Search for the cell housing the specified text and yield its [x, y] center coordinate. 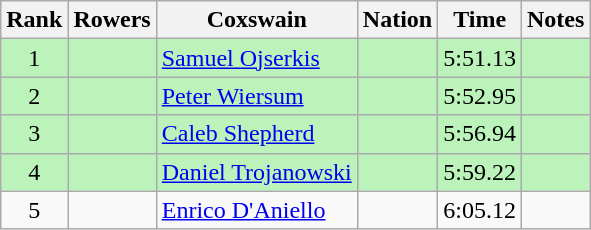
4 [34, 172]
5 [34, 210]
Caleb Shepherd [256, 134]
6:05.12 [480, 210]
Peter Wiersum [256, 96]
Rowers [112, 20]
Enrico D'Aniello [256, 210]
Coxswain [256, 20]
Time [480, 20]
5:56.94 [480, 134]
5:59.22 [480, 172]
Rank [34, 20]
1 [34, 58]
5:51.13 [480, 58]
2 [34, 96]
3 [34, 134]
5:52.95 [480, 96]
Daniel Trojanowski [256, 172]
Notes [555, 20]
Nation [397, 20]
Samuel Ojserkis [256, 58]
